Locate the cell with the specified text and output its (X, Y) center coordinate. 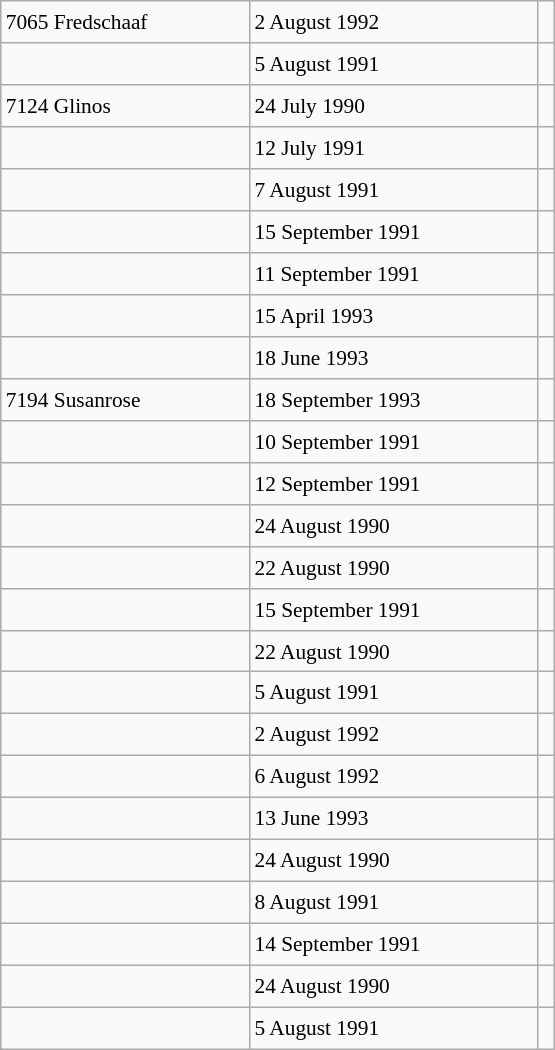
24 July 1990 (394, 106)
6 August 1992 (394, 777)
13 June 1993 (394, 819)
15 April 1993 (394, 316)
11 September 1991 (394, 274)
10 September 1991 (394, 441)
18 September 1993 (394, 399)
7 August 1991 (394, 190)
7065 Fredschaaf (126, 22)
7124 Glinos (126, 106)
8 August 1991 (394, 903)
12 July 1991 (394, 148)
14 September 1991 (394, 945)
12 September 1991 (394, 483)
18 June 1993 (394, 358)
7194 Susanrose (126, 399)
